Extract the (X, Y) coordinate from the center of the cell holding the provided text.  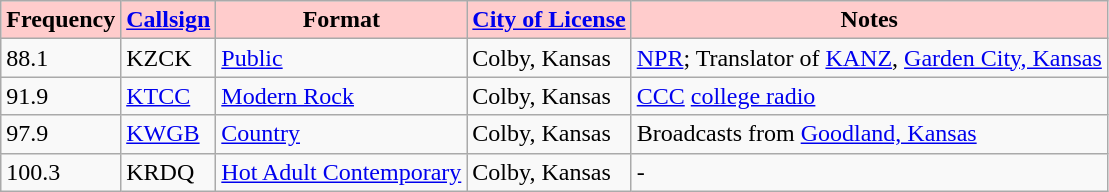
88.1 (61, 58)
- (869, 172)
NPR; Translator of KANZ, Garden City, Kansas (869, 58)
KZCK (168, 58)
Format (342, 20)
Broadcasts from Goodland, Kansas (869, 134)
Notes (869, 20)
Modern Rock (342, 96)
KTCC (168, 96)
91.9 (61, 96)
KWGB (168, 134)
Public (342, 58)
KRDQ (168, 172)
City of License (549, 20)
CCC college radio (869, 96)
97.9 (61, 134)
Callsign (168, 20)
Hot Adult Contemporary (342, 172)
Frequency (61, 20)
Country (342, 134)
100.3 (61, 172)
